Extract the [x, y] coordinate from the center of the cell holding the provided text.  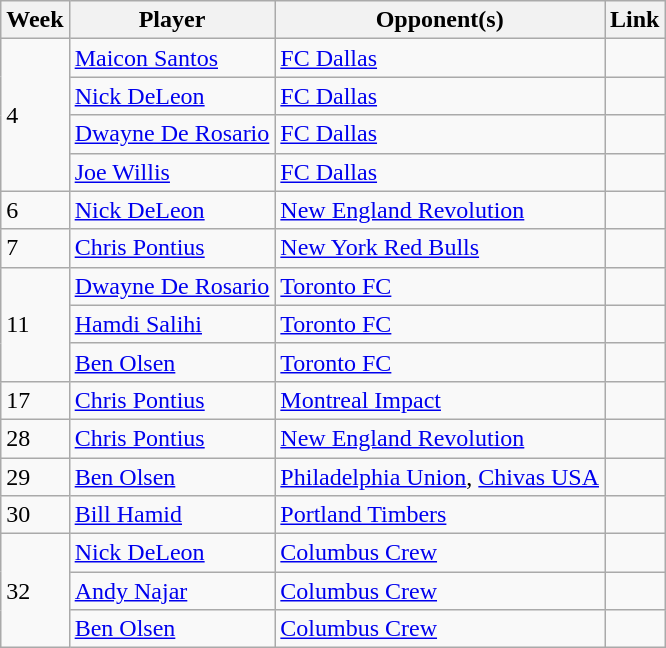
Andy Najar [172, 591]
32 [35, 591]
Player [172, 20]
Montreal Impact [440, 400]
Bill Hamid [172, 515]
11 [35, 324]
Link [635, 20]
Joe Willis [172, 172]
17 [35, 400]
Portland Timbers [440, 515]
6 [35, 210]
7 [35, 248]
Opponent(s) [440, 20]
28 [35, 438]
Philadelphia Union, Chivas USA [440, 477]
4 [35, 115]
New York Red Bulls [440, 248]
29 [35, 477]
Hamdi Salihi [172, 324]
30 [35, 515]
Maicon Santos [172, 58]
Week [35, 20]
